Pinpoint the cell where the given text exists, returning its (x, y) midpoint coordinate. 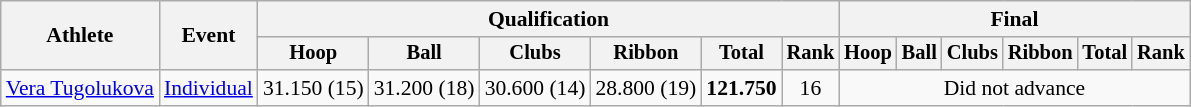
31.200 (18) (424, 88)
Individual (208, 88)
31.150 (15) (314, 88)
Qualification (548, 19)
121.750 (741, 88)
30.600 (14) (536, 88)
Event (208, 36)
16 (811, 88)
Final (1014, 19)
Did not advance (1014, 88)
Athlete (80, 36)
28.800 (19) (646, 88)
Vera Tugolukova (80, 88)
